Find where the given text appears and provide that cell's center as (X, Y) coordinate. 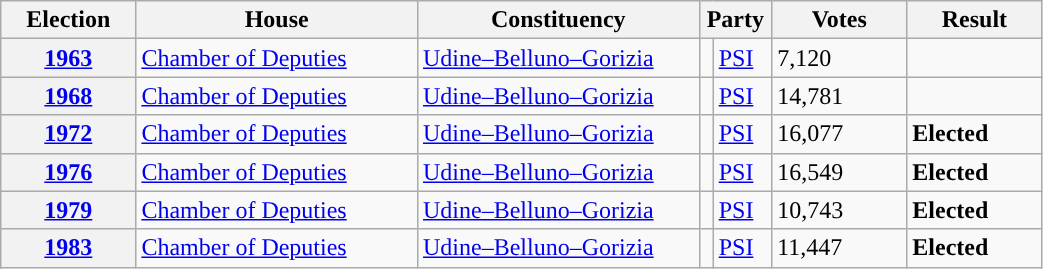
1983 (68, 248)
Party (736, 20)
1976 (68, 172)
Result (974, 20)
Votes (840, 20)
Constituency (558, 20)
16,549 (840, 172)
1963 (68, 58)
1972 (68, 134)
1968 (68, 96)
16,077 (840, 134)
Election (68, 20)
1979 (68, 210)
House (277, 20)
14,781 (840, 96)
7,120 (840, 58)
11,447 (840, 248)
10,743 (840, 210)
